Detect which cell encompasses the target text, then output its [x, y] center coordinate. 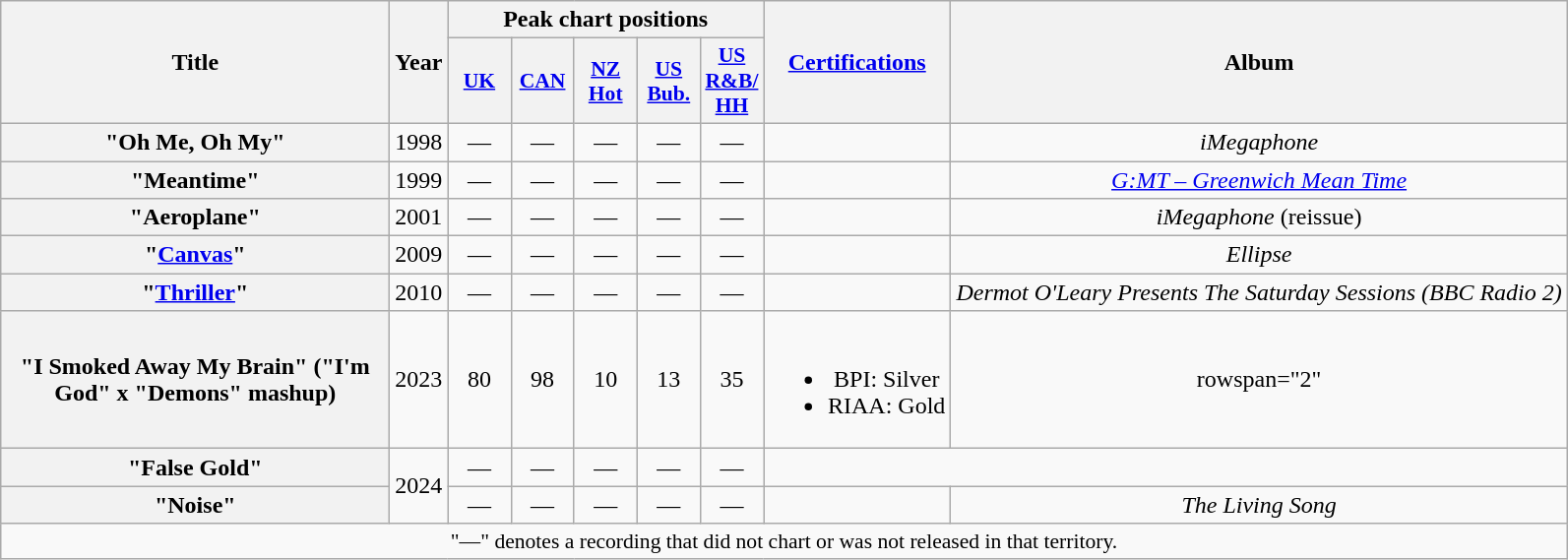
80 [479, 380]
13 [668, 380]
USR&B/HH [731, 81]
1998 [419, 142]
"Oh Me, Oh My" [195, 142]
"I Smoked Away My Brain" ("I'm God" x "Demons" mashup) [195, 380]
"Canvas" [195, 255]
CAN [542, 81]
98 [542, 380]
2010 [419, 292]
Ellipse [1259, 255]
Dermot O'Leary Presents The Saturday Sessions (BBC Radio 2) [1259, 292]
iMegaphone (reissue) [1259, 218]
1999 [419, 180]
"Aeroplane" [195, 218]
Year [419, 63]
rowspan="2" [1259, 380]
2009 [419, 255]
Certifications [857, 63]
NZHot [605, 81]
iMegaphone [1259, 142]
2023 [419, 380]
Title [195, 63]
"Meantime" [195, 180]
"Thriller" [195, 292]
BPI: SilverRIAA: Gold [857, 380]
USBub. [668, 81]
UK [479, 81]
10 [605, 380]
"—" denotes a recording that did not chart or was not released in that territory. [784, 541]
35 [731, 380]
"Noise" [195, 505]
G:MT – Greenwich Mean Time [1259, 180]
Album [1259, 63]
The Living Song [1259, 505]
2001 [419, 218]
2024 [419, 486]
Peak chart positions [606, 20]
"False Gold" [195, 467]
